Output the (x, y) coordinate of the center of the cell containing the given text.  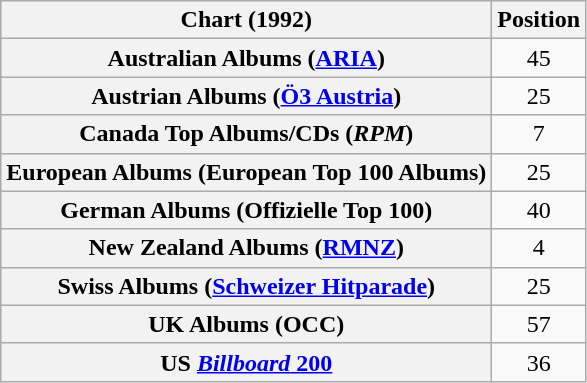
US Billboard 200 (246, 362)
45 (539, 58)
Australian Albums (ARIA) (246, 58)
UK Albums (OCC) (246, 324)
Swiss Albums (Schweizer Hitparade) (246, 286)
40 (539, 210)
German Albums (Offizielle Top 100) (246, 210)
Canada Top Albums/CDs (RPM) (246, 134)
Austrian Albums (Ö3 Austria) (246, 96)
7 (539, 134)
57 (539, 324)
Chart (1992) (246, 20)
36 (539, 362)
4 (539, 248)
Position (539, 20)
European Albums (European Top 100 Albums) (246, 172)
New Zealand Albums (RMNZ) (246, 248)
